Locate the cell with the specified text and output its [X, Y] center coordinate. 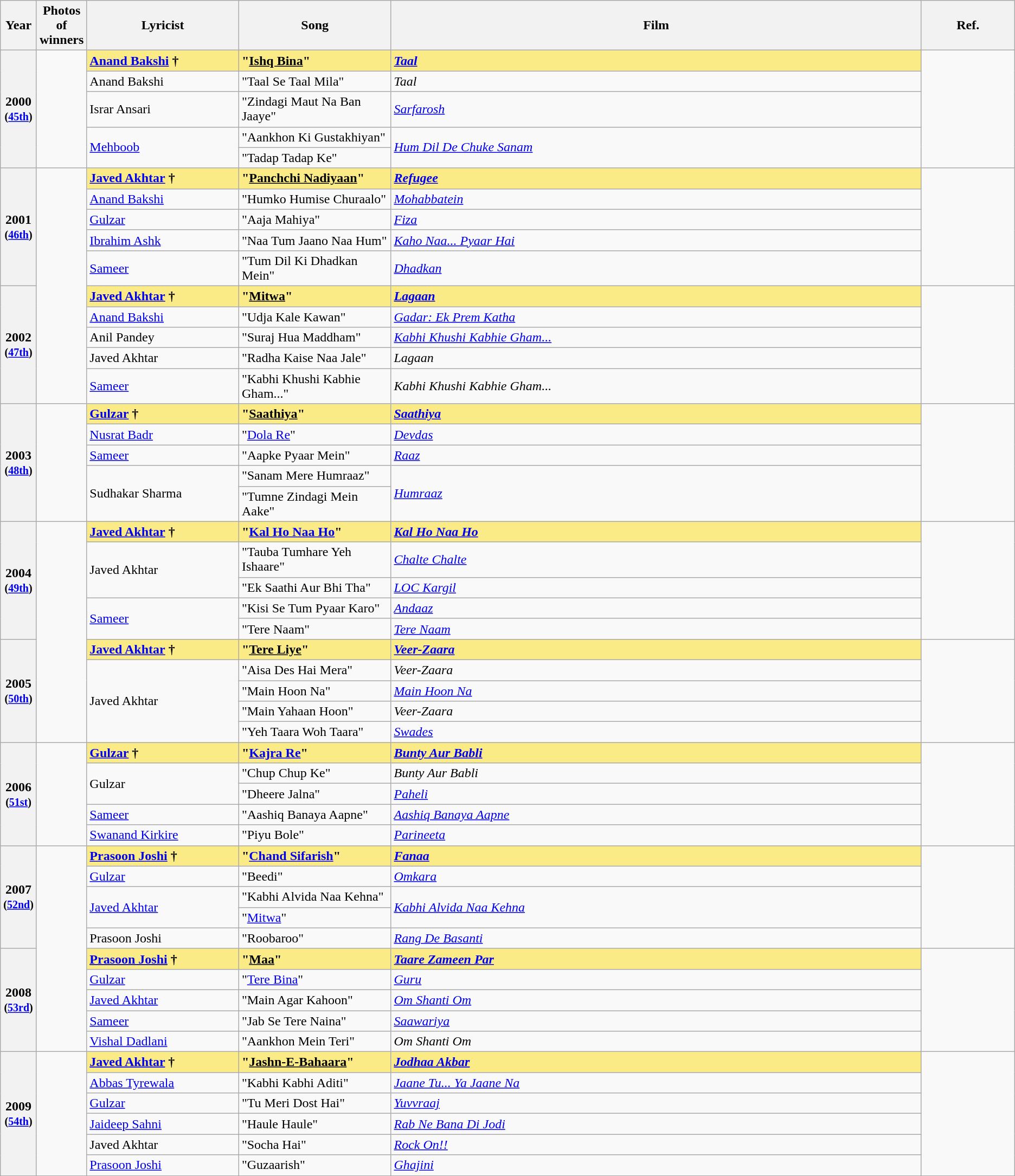
"Radha Kaise Naa Jale" [314, 358]
Chalte Chalte [656, 559]
"Sanam Mere Humraaz" [314, 476]
"Kabhi Kabhi Aditi" [314, 1083]
Abbas Tyrewala [163, 1083]
"Beedi" [314, 876]
Omkara [656, 876]
2000(45th) [18, 109]
Andaaz [656, 608]
Devdas [656, 435]
"Dheere Jalna" [314, 794]
2006(51st) [18, 794]
Photos of winners [61, 25]
Swades [656, 732]
"Haule Haule" [314, 1124]
"Zindagi Maut Na Ban Jaaye" [314, 109]
Ghajini [656, 1165]
"Aankhon Mein Teri" [314, 1042]
"Chup Chup Ke" [314, 773]
"Aisa Des Hai Mera" [314, 670]
Jaideep Sahni [163, 1124]
"Maa" [314, 959]
2003(48th) [18, 463]
"Roobaroo" [314, 938]
LOC Kargil [656, 587]
"Main Hoon Na" [314, 691]
Humraaz [656, 493]
Gadar: Ek Prem Katha [656, 317]
"Tere Naam" [314, 629]
Israr Ansari [163, 109]
"Main Agar Kahoon" [314, 1000]
Ref. [968, 25]
Film [656, 25]
"Naa Tum Jaano Naa Hum" [314, 240]
Saathiya [656, 414]
"Aankhon Ki Gustakhiyan" [314, 137]
"Kisi Se Tum Pyaar Karo" [314, 608]
"Tere Bina" [314, 979]
"Kabhi Khushi Kabhie Gham..." [314, 386]
Taare Zameen Par [656, 959]
Anil Pandey [163, 338]
"Guzaarish" [314, 1165]
Fiza [656, 219]
"Tere Liye" [314, 649]
Paheli [656, 794]
"Dola Re" [314, 435]
"Udja Kale Kawan" [314, 317]
Kal Ho Naa Ho [656, 532]
"Main Yahaan Hoon" [314, 712]
Song [314, 25]
Nusrat Badr [163, 435]
"Humko Humise Churaalo" [314, 199]
"Taal Se Taal Mila" [314, 81]
Dhadkan [656, 268]
Kabhi Alvida Naa Kehna [656, 907]
"Kajra Re" [314, 753]
Sudhakar Sharma [163, 493]
Kaho Naa... Pyaar Hai [656, 240]
"Saathiya" [314, 414]
"Panchchi Nadiyaan" [314, 178]
"Jashn-E-Bahaara" [314, 1062]
2005(50th) [18, 690]
Yuvvraaj [656, 1103]
Anand Bakshi † [163, 61]
Tere Naam [656, 629]
2004(49th) [18, 580]
"Suraj Hua Maddham" [314, 338]
Hum Dil De Chuke Sanam [656, 147]
"Yeh Taara Woh Taara" [314, 732]
Guru [656, 979]
Ibrahim Ashk [163, 240]
"Chand Sifarish" [314, 856]
Main Hoon Na [656, 691]
"Socha Hai" [314, 1145]
2001(46th) [18, 227]
2002(47th) [18, 345]
Year [18, 25]
2008(53rd) [18, 1000]
Aashiq Banaya Aapne [656, 815]
"Piyu Bole" [314, 835]
"Ishq Bina" [314, 61]
2007(52nd) [18, 897]
Mohabbatein [656, 199]
Rab Ne Bana Di Jodi [656, 1124]
Saawariya [656, 1020]
Rock On!! [656, 1145]
"Aapke Pyaar Mein" [314, 455]
Sarfarosh [656, 109]
Mehboob [163, 147]
"Tum Dil Ki Dhadkan Mein" [314, 268]
Refugee [656, 178]
"Tauba Tumhare Yeh Ishaare" [314, 559]
"Ek Saathi Aur Bhi Tha" [314, 587]
"Kal Ho Naa Ho" [314, 532]
Fanaa [656, 856]
2009(54th) [18, 1114]
Jodhaa Akbar [656, 1062]
"Kabhi Alvida Naa Kehna" [314, 897]
Raaz [656, 455]
Jaane Tu... Ya Jaane Na [656, 1083]
"Jab Se Tere Naina" [314, 1020]
"Aaja Mahiya" [314, 219]
Vishal Dadlani [163, 1042]
Rang De Basanti [656, 938]
"Tumne Zindagi Mein Aake" [314, 504]
Swanand Kirkire [163, 835]
"Tadap Tadap Ke" [314, 158]
Lyricist [163, 25]
"Aashiq Banaya Aapne" [314, 815]
"Tu Meri Dost Hai" [314, 1103]
Parineeta [656, 835]
